Locate the cell with the specified text and output its (x, y) center coordinate. 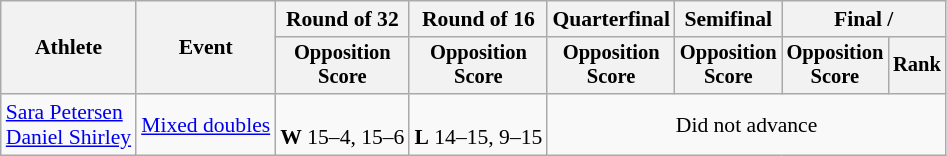
Semifinal (728, 19)
L 14–15, 9–15 (478, 124)
Mixed doubles (206, 124)
Rank (917, 66)
Did not advance (746, 124)
Final / (864, 19)
Athlete (68, 48)
W 15–4, 15–6 (342, 124)
Event (206, 48)
Round of 16 (478, 19)
Quarterfinal (611, 19)
Round of 32 (342, 19)
Sara PetersenDaniel Shirley (68, 124)
